Extract the (X, Y) coordinate from the center of the cell holding the provided text.  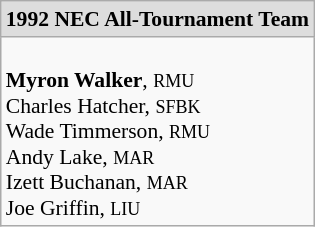
Myron Walker, RMU Charles Hatcher, SFBK Wade Timmerson, RMU Andy Lake, MAR Izett Buchanan, MAR Joe Griffin, LIU (158, 132)
1992 NEC All-Tournament Team (158, 19)
